Search for the cell housing the specified text and yield its (X, Y) center coordinate. 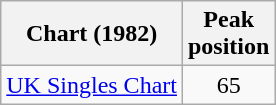
65 (228, 85)
Peakposition (228, 34)
Chart (1982) (92, 34)
UK Singles Chart (92, 85)
